Search for the cell housing the specified text and yield its [x, y] center coordinate. 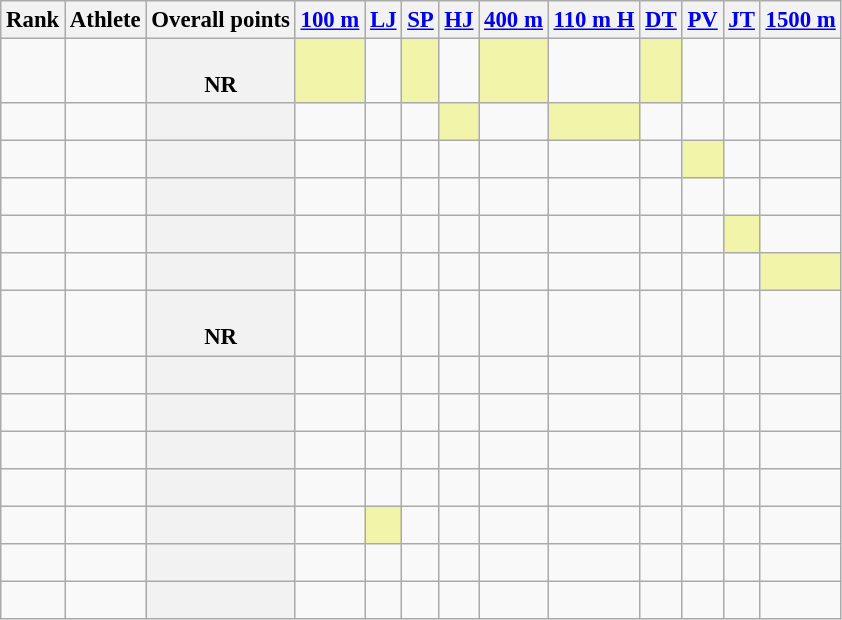
DT [661, 20]
PV [702, 20]
110 m H [594, 20]
Athlete [106, 20]
100 m [330, 20]
400 m [514, 20]
1500 m [800, 20]
HJ [459, 20]
SP [420, 20]
Overall points [220, 20]
LJ [384, 20]
JT [742, 20]
Rank [33, 20]
